Return (x, y) of the center of cell containing provided text 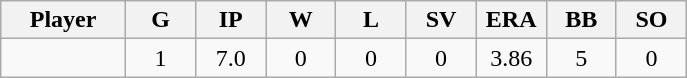
BB (581, 20)
5 (581, 58)
7.0 (231, 58)
1 (160, 58)
ERA (511, 20)
G (160, 20)
IP (231, 20)
L (371, 20)
W (301, 20)
Player (64, 20)
SO (651, 20)
3.86 (511, 58)
SV (441, 20)
